Determine the [X, Y] coordinate at the center of the cell enclosing the given text.  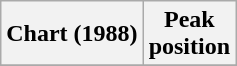
Chart (1988) [72, 34]
Peakposition [189, 34]
